Return the (X, Y) coordinate for the center point of the cell that contains the specified text.  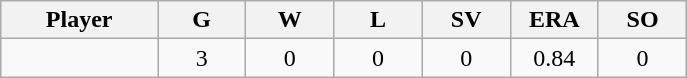
Player (80, 20)
L (378, 20)
W (290, 20)
G (202, 20)
SV (466, 20)
0.84 (554, 58)
3 (202, 58)
SO (642, 20)
ERA (554, 20)
